Provide the [x, y] coordinate of the cell's center where the given text is located.  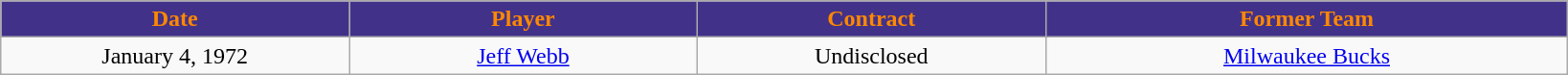
Jeff Webb [524, 56]
January 4, 1972 [175, 56]
Former Team [1307, 19]
Date [175, 19]
Player [524, 19]
Contract [871, 19]
Undisclosed [871, 56]
Milwaukee Bucks [1307, 56]
